Pinpoint the cell where the given text exists, returning its (x, y) midpoint coordinate. 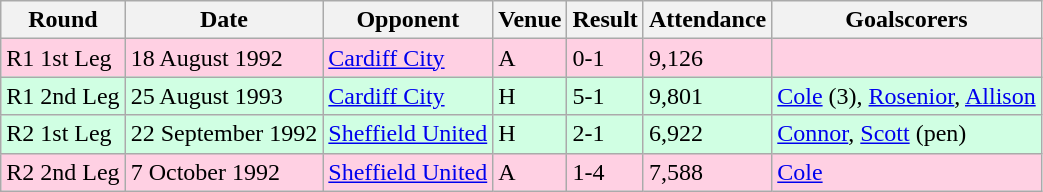
7,588 (707, 172)
5-1 (605, 96)
2-1 (605, 134)
7 October 1992 (224, 172)
Opponent (408, 20)
6,922 (707, 134)
Attendance (707, 20)
Connor, Scott (pen) (906, 134)
Round (63, 20)
Cole (3), Rosenior, Allison (906, 96)
R2 1st Leg (63, 134)
R1 2nd Leg (63, 96)
9,126 (707, 58)
9,801 (707, 96)
Result (605, 20)
0-1 (605, 58)
R2 2nd Leg (63, 172)
22 September 1992 (224, 134)
Venue (530, 20)
Date (224, 20)
1-4 (605, 172)
25 August 1993 (224, 96)
Cole (906, 172)
R1 1st Leg (63, 58)
18 August 1992 (224, 58)
Goalscorers (906, 20)
